Return (X, Y) of the center of cell containing provided text 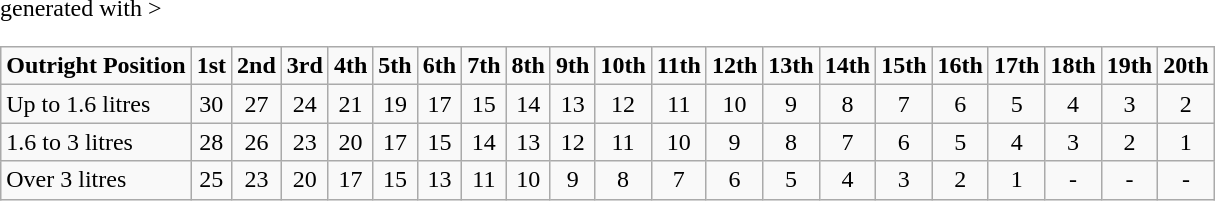
9th (572, 66)
27 (257, 104)
20th (1186, 66)
26 (257, 142)
30 (211, 104)
16th (960, 66)
28 (211, 142)
15th (904, 66)
19th (1129, 66)
Outright Position (96, 66)
1st (211, 66)
17th (1016, 66)
4th (350, 66)
12th (734, 66)
Over 3 litres (96, 180)
1.6 to 3 litres (96, 142)
10th (623, 66)
18th (1073, 66)
13th (791, 66)
2nd (257, 66)
8th (528, 66)
5th (395, 66)
24 (304, 104)
Up to 1.6 litres (96, 104)
6th (439, 66)
21 (350, 104)
14th (847, 66)
3rd (304, 66)
11th (678, 66)
25 (211, 180)
19 (395, 104)
7th (484, 66)
